Find where the given text appears and provide that cell's center as [X, Y] coordinate. 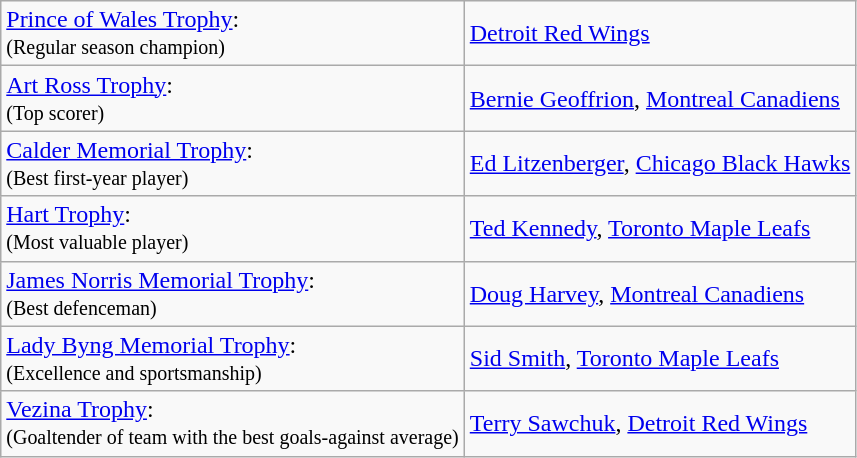
Ted Kennedy, Toronto Maple Leafs [660, 228]
Sid Smith, Toronto Maple Leafs [660, 358]
Vezina Trophy:(Goaltender of team with the best goals-against average) [233, 424]
Hart Trophy:(Most valuable player) [233, 228]
Ed Litzenberger, Chicago Black Hawks [660, 164]
Doug Harvey, Montreal Canadiens [660, 294]
James Norris Memorial Trophy:(Best defenceman) [233, 294]
Calder Memorial Trophy:(Best first-year player) [233, 164]
Art Ross Trophy:(Top scorer) [233, 98]
Lady Byng Memorial Trophy:(Excellence and sportsmanship) [233, 358]
Detroit Red Wings [660, 34]
Bernie Geoffrion, Montreal Canadiens [660, 98]
Terry Sawchuk, Detroit Red Wings [660, 424]
Prince of Wales Trophy:(Regular season champion) [233, 34]
